Locate the cell with the specified text and output its [x, y] center coordinate. 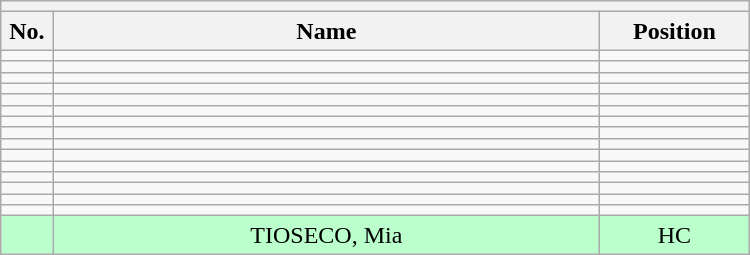
No. [27, 31]
TIOSECO, Mia [326, 235]
HC [675, 235]
Name [326, 31]
Position [675, 31]
